Determine the (X, Y) coordinate at the center of the cell enclosing the given text.  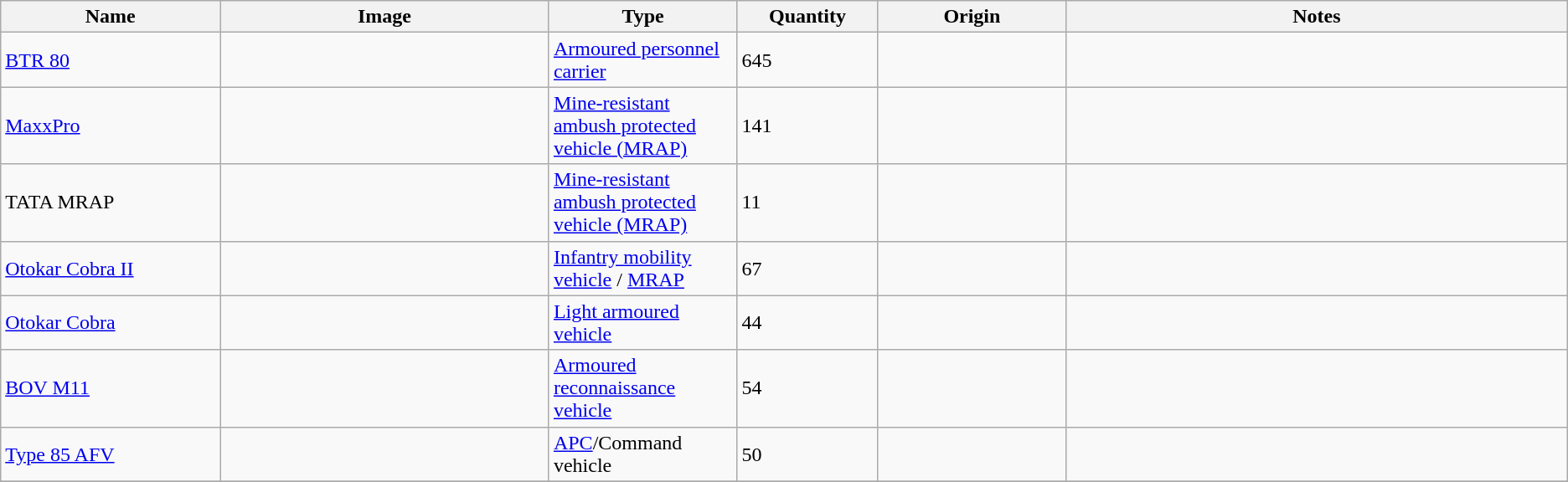
Armoured personnel carrier (642, 60)
Origin (972, 17)
Otokar Cobra II (111, 268)
11 (807, 203)
Otokar Cobra (111, 323)
50 (807, 454)
TATA MRAP (111, 203)
Notes (1317, 17)
44 (807, 323)
MaxxPro (111, 126)
54 (807, 388)
BOV M11 (111, 388)
APC/Command vehicle (642, 454)
Light armoured vehicle (642, 323)
Image (385, 17)
Quantity (807, 17)
BTR 80 (111, 60)
Name (111, 17)
645 (807, 60)
Type 85 AFV (111, 454)
67 (807, 268)
Armoured reconnaissance vehicle (642, 388)
141 (807, 126)
Infantry mobility vehicle / MRAP (642, 268)
Type (642, 17)
